Identify which cell holds the provided text, then report its (x, y) central coordinate. 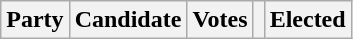
Candidate (128, 20)
Party (35, 20)
Votes (220, 20)
Elected (308, 20)
